Return (X, Y) of the center of cell containing provided text 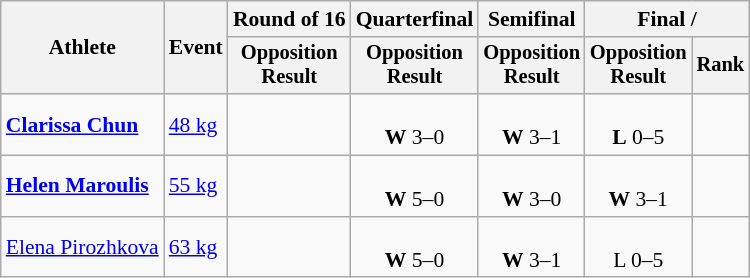
Semifinal (532, 19)
Helen Maroulis (82, 186)
Final / (667, 19)
Elena Pirozhkova (82, 248)
Event (196, 48)
55 kg (196, 186)
Quarterfinal (415, 19)
Rank (721, 66)
48 kg (196, 124)
Clarissa Chun (82, 124)
Athlete (82, 48)
63 kg (196, 248)
Round of 16 (290, 19)
